Return the (x, y) coordinate for the center point of the cell that contains the specified text.  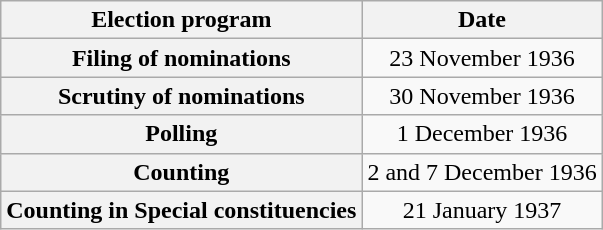
Polling (182, 134)
Counting (182, 172)
Election program (182, 20)
30 November 1936 (482, 96)
Counting in Special constituencies (182, 210)
Date (482, 20)
2 and 7 December 1936 (482, 172)
21 January 1937 (482, 210)
Filing of nominations (182, 58)
23 November 1936 (482, 58)
1 December 1936 (482, 134)
Scrutiny of nominations (182, 96)
